Provide the (x, y) coordinate of the cell's center where the given text is located.  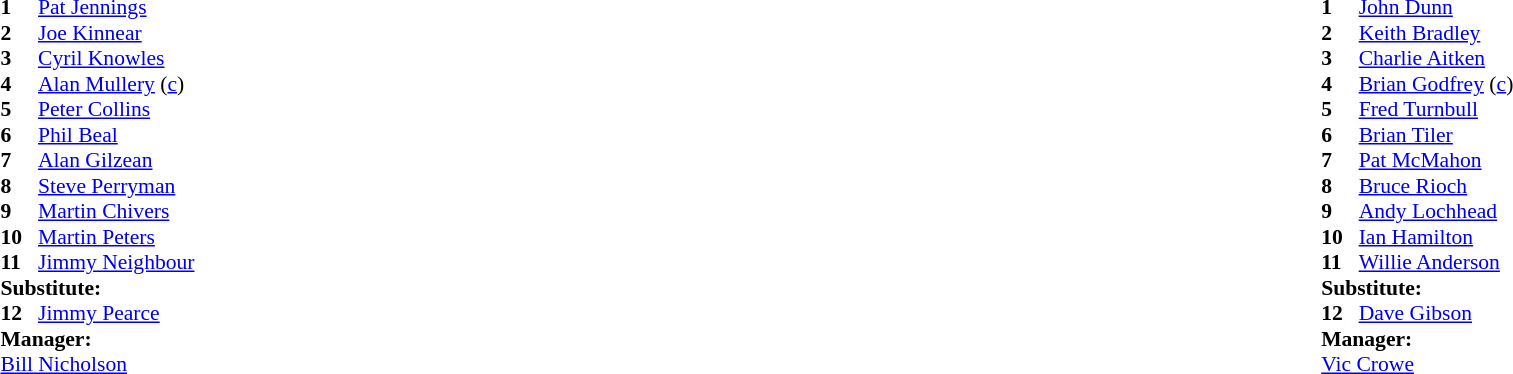
Martin Peters (116, 237)
Cyril Knowles (116, 59)
Phil Beal (116, 135)
Alan Gilzean (116, 161)
Martin Chivers (116, 211)
Jimmy Neighbour (116, 263)
Joe Kinnear (116, 33)
Steve Perryman (116, 186)
Alan Mullery (c) (116, 84)
Peter Collins (116, 109)
Jimmy Pearce (116, 313)
